Determine the (X, Y) coordinate at the center of the cell enclosing the given text.  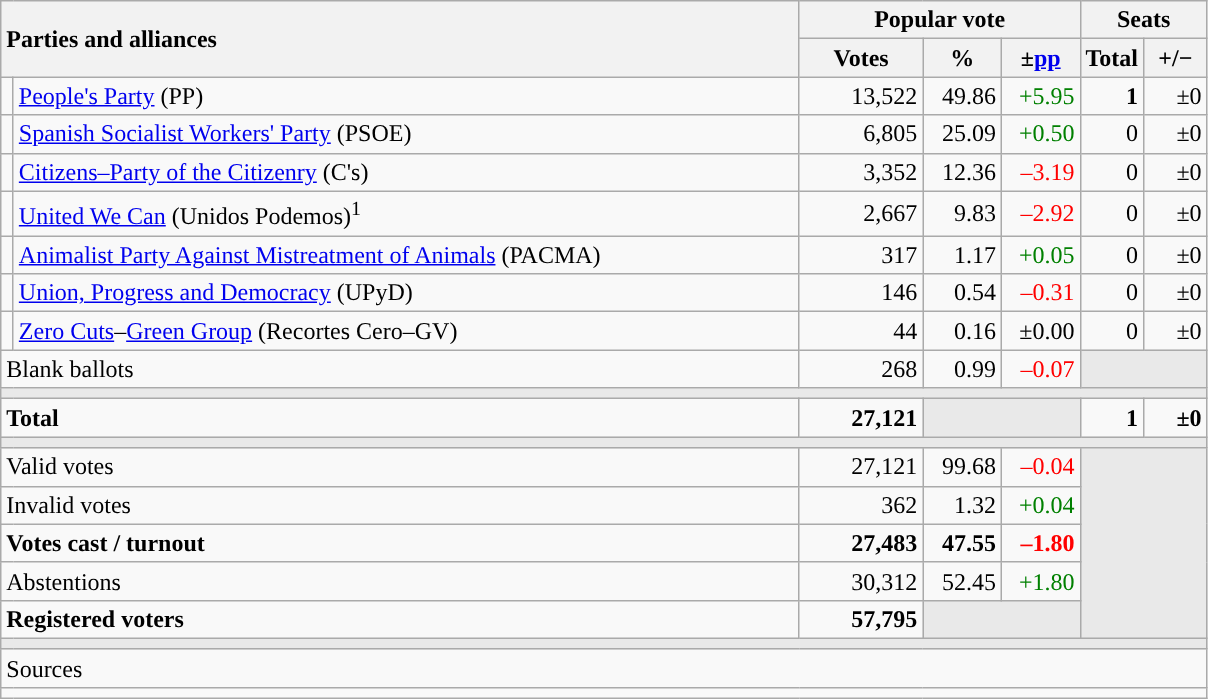
49.86 (962, 96)
47.55 (962, 543)
Citizens–Party of the Citizenry (C's) (406, 172)
Valid votes (400, 467)
3,352 (861, 172)
±0.00 (1040, 331)
Sources (604, 668)
Abstentions (400, 581)
268 (861, 369)
+/− (1176, 58)
Seats (1144, 20)
30,312 (861, 581)
317 (861, 255)
Union, Progress and Democracy (UPyD) (406, 293)
Invalid votes (400, 505)
United We Can (Unidos Podemos)1 (406, 214)
6,805 (861, 134)
362 (861, 505)
Zero Cuts–Green Group (Recortes Cero–GV) (406, 331)
% (962, 58)
–0.31 (1040, 293)
0.16 (962, 331)
–3.19 (1040, 172)
+0.05 (1040, 255)
99.68 (962, 467)
Parties and alliances (400, 39)
+0.04 (1040, 505)
13,522 (861, 96)
Votes (861, 58)
+5.95 (1040, 96)
1.17 (962, 255)
±pp (1040, 58)
12.36 (962, 172)
52.45 (962, 581)
1.32 (962, 505)
0.54 (962, 293)
2,667 (861, 214)
–2.92 (1040, 214)
57,795 (861, 619)
+1.80 (1040, 581)
Popular vote (940, 20)
–0.07 (1040, 369)
146 (861, 293)
Blank ballots (400, 369)
+0.50 (1040, 134)
0.99 (962, 369)
9.83 (962, 214)
27,483 (861, 543)
People's Party (PP) (406, 96)
Votes cast / turnout (400, 543)
Animalist Party Against Mistreatment of Animals (PACMA) (406, 255)
Spanish Socialist Workers' Party (PSOE) (406, 134)
Registered voters (400, 619)
–0.04 (1040, 467)
44 (861, 331)
–1.80 (1040, 543)
25.09 (962, 134)
